Determine the (X, Y) coordinate at the center of the cell enclosing the given text.  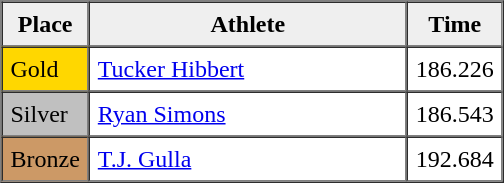
186.226 (455, 68)
Bronze (46, 158)
Time (455, 24)
Athlete (248, 24)
Ryan Simons (248, 114)
192.684 (455, 158)
186.543 (455, 114)
Tucker Hibbert (248, 68)
Gold (46, 68)
T.J. Gulla (248, 158)
Place (46, 24)
Silver (46, 114)
